Return the [x, y] coordinate for the center point of the cell that contains the specified text.  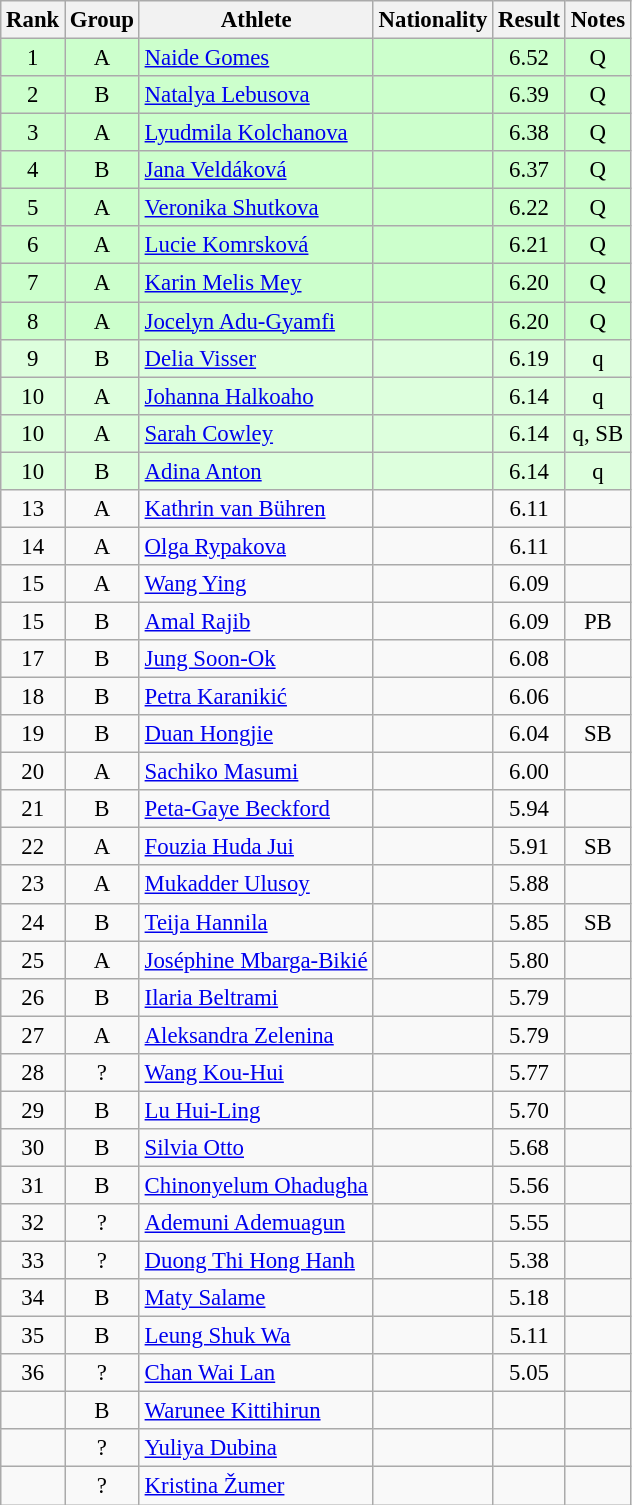
Rank [33, 20]
Johanna Halkoaho [256, 396]
5.80 [530, 960]
Sarah Cowley [256, 433]
Warunee Kittihirun [256, 1411]
29 [33, 1110]
Aleksandra Zelenina [256, 1035]
Jocelyn Adu-Gyamfi [256, 321]
6 [33, 245]
Petra Karanikić [256, 697]
6.21 [530, 245]
Ilaria Beltrami [256, 997]
24 [33, 922]
6.08 [530, 659]
Lu Hui-Ling [256, 1110]
20 [33, 772]
6.39 [530, 95]
Delia Visser [256, 358]
Chinonyelum Ohadugha [256, 1185]
6.00 [530, 772]
6.52 [530, 58]
Karin Melis Mey [256, 283]
5.11 [530, 1336]
36 [33, 1373]
Wang Ying [256, 584]
Group [102, 20]
Fouzia Huda Jui [256, 847]
4 [33, 170]
Wang Kou-Hui [256, 1073]
Sachiko Masumi [256, 772]
Lyudmila Kolchanova [256, 133]
5.38 [530, 1261]
34 [33, 1298]
Adina Anton [256, 471]
25 [33, 960]
Veronika Shutkova [256, 208]
5.56 [530, 1185]
6.06 [530, 697]
5.91 [530, 847]
Olga Rypakova [256, 546]
30 [33, 1148]
5 [33, 208]
5.94 [530, 809]
Lucie Komrsková [256, 245]
5.70 [530, 1110]
6.19 [530, 358]
1 [33, 58]
5.85 [530, 922]
Maty Salame [256, 1298]
32 [33, 1223]
19 [33, 734]
Kathrin van Bühren [256, 509]
7 [33, 283]
9 [33, 358]
5.18 [530, 1298]
Nationality [432, 20]
27 [33, 1035]
Mukadder Ulusoy [256, 885]
5.68 [530, 1148]
28 [33, 1073]
q, SB [598, 433]
Yuliya Dubina [256, 1449]
22 [33, 847]
5.05 [530, 1373]
23 [33, 885]
21 [33, 809]
6.38 [530, 133]
Silvia Otto [256, 1148]
31 [33, 1185]
Joséphine Mbarga-Bikié [256, 960]
Amal Rajib [256, 621]
Result [530, 20]
5.55 [530, 1223]
8 [33, 321]
Teija Hannila [256, 922]
35 [33, 1336]
Chan Wai Lan [256, 1373]
6.04 [530, 734]
Jana Veldáková [256, 170]
PB [598, 621]
33 [33, 1261]
Notes [598, 20]
13 [33, 509]
6.37 [530, 170]
26 [33, 997]
Leung Shuk Wa [256, 1336]
Natalya Lebusova [256, 95]
Ademuni Ademuagun [256, 1223]
Duong Thi Hong Hanh [256, 1261]
3 [33, 133]
18 [33, 697]
2 [33, 95]
17 [33, 659]
Naide Gomes [256, 58]
14 [33, 546]
Kristina Žumer [256, 1486]
Peta-Gaye Beckford [256, 809]
Duan Hongjie [256, 734]
6.22 [530, 208]
5.88 [530, 885]
5.77 [530, 1073]
Athlete [256, 20]
Jung Soon-Ok [256, 659]
